Output the (x, y) coordinate of the center of the cell containing the given text.  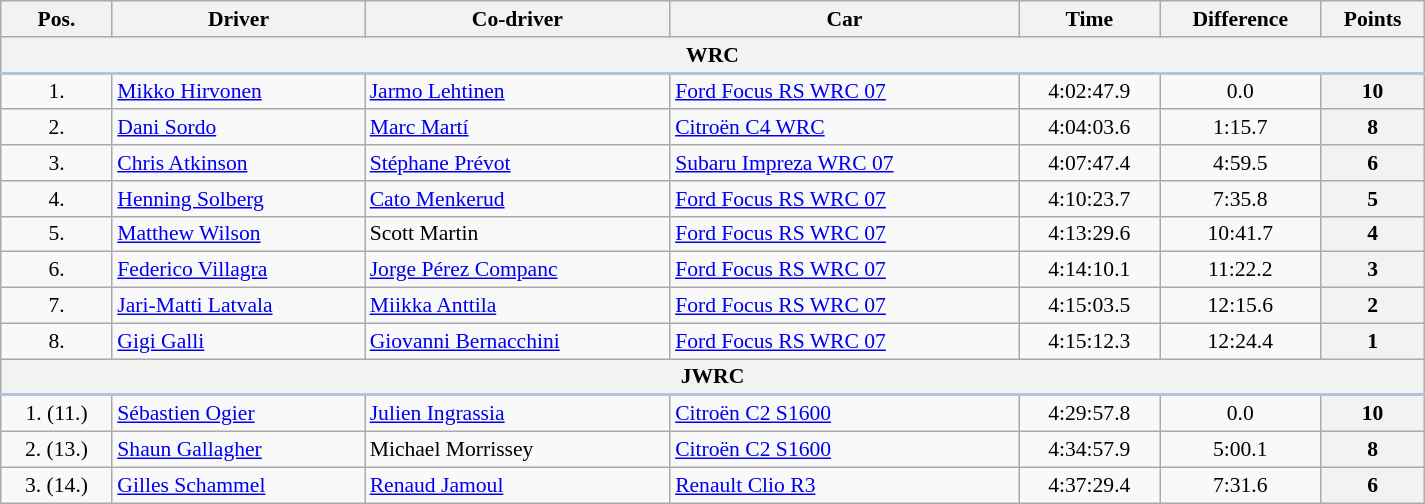
Mikko Hirvonen (238, 91)
Difference (1240, 19)
1:15.7 (1240, 128)
Giovanni Bernacchini (518, 341)
Chris Atkinson (238, 163)
2 (1372, 306)
4 (1372, 234)
7:31.6 (1240, 485)
JWRC (713, 377)
1. (11.) (57, 413)
12:15.6 (1240, 306)
2. (57, 128)
5:00.1 (1240, 450)
4:15:03.5 (1090, 306)
11:22.2 (1240, 270)
Miikka Anttila (518, 306)
Gigi Galli (238, 341)
Cato Menkerud (518, 199)
10:41.7 (1240, 234)
Renaud Jamoul (518, 485)
4:10:23.7 (1090, 199)
3. (14.) (57, 485)
5. (57, 234)
4:14:10.1 (1090, 270)
6. (57, 270)
4:13:29.6 (1090, 234)
WRC (713, 55)
5 (1372, 199)
Jari-Matti Latvala (238, 306)
4:02:47.9 (1090, 91)
4:37:29.4 (1090, 485)
Matthew Wilson (238, 234)
7. (57, 306)
Co-driver (518, 19)
4:59.5 (1240, 163)
Michael Morrissey (518, 450)
8. (57, 341)
Jarmo Lehtinen (518, 91)
Scott Martin (518, 234)
Citroën C4 WRC (844, 128)
1. (57, 91)
2. (13.) (57, 450)
Time (1090, 19)
Renault Clio R3 (844, 485)
4:29:57.8 (1090, 413)
3 (1372, 270)
12:24.4 (1240, 341)
Dani Sordo (238, 128)
Driver (238, 19)
Henning Solberg (238, 199)
Federico Villagra (238, 270)
4:15:12.3 (1090, 341)
7:35.8 (1240, 199)
Points (1372, 19)
Gilles Schammel (238, 485)
Car (844, 19)
4:34:57.9 (1090, 450)
Julien Ingrassia (518, 413)
4:04:03.6 (1090, 128)
1 (1372, 341)
3. (57, 163)
4:07:47.4 (1090, 163)
Marc Martí (518, 128)
4. (57, 199)
Stéphane Prévot (518, 163)
Pos. (57, 19)
Sébastien Ogier (238, 413)
Shaun Gallagher (238, 450)
Subaru Impreza WRC 07 (844, 163)
Jorge Pérez Companc (518, 270)
